For the text-containing cell, return its midpoint in (x, y) coordinate format. 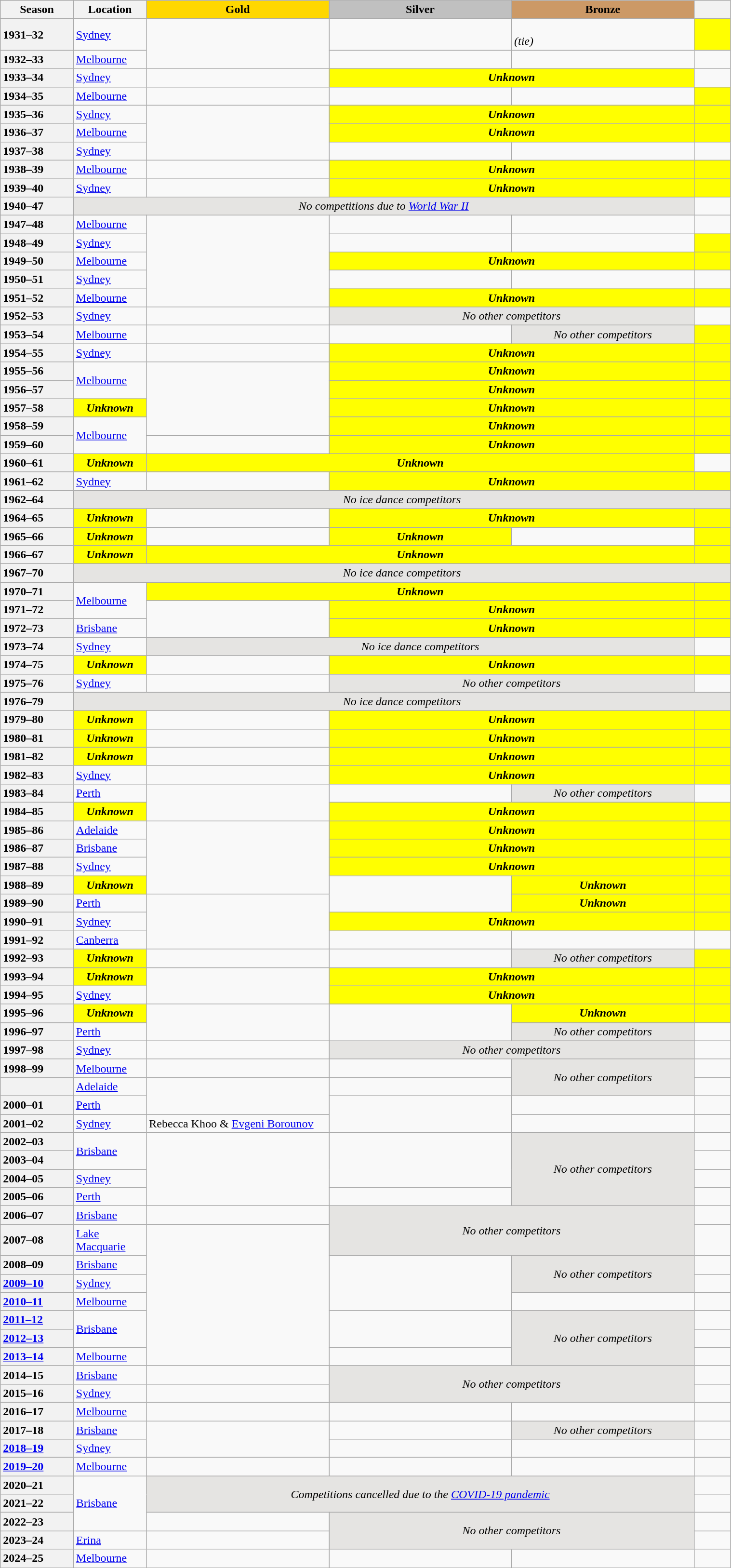
2017–18 (37, 1430)
1986–87 (37, 848)
1990–91 (37, 922)
1998–99 (37, 1068)
Silver (420, 10)
1989–90 (37, 903)
2012–13 (37, 1338)
1966–67 (37, 555)
1996–97 (37, 1032)
1991–92 (37, 940)
1958–59 (37, 426)
(tie) (602, 35)
1956–57 (37, 389)
1936–37 (37, 133)
1974–75 (37, 665)
1965–66 (37, 536)
1960–61 (37, 463)
2018–19 (37, 1448)
2007–08 (37, 1240)
1980–81 (37, 738)
1967–70 (37, 573)
Gold (238, 10)
1957–58 (37, 408)
Bronze (602, 10)
2019–20 (37, 1467)
1962–64 (37, 499)
1985–86 (37, 830)
Lake Macquarie (110, 1240)
1952–53 (37, 316)
1951–52 (37, 298)
1953–54 (37, 335)
1984–85 (37, 811)
No competitions due to World War II (384, 206)
1988–89 (37, 885)
1993–94 (37, 977)
Season (37, 10)
2002–03 (37, 1142)
1940–47 (37, 206)
1997–98 (37, 1050)
1964–65 (37, 518)
2006–07 (37, 1215)
2021–22 (37, 1503)
1982–83 (37, 775)
Competitions cancelled due to the COVID-19 pandemic (420, 1494)
2020–21 (37, 1485)
1938–39 (37, 169)
1975–76 (37, 683)
1935–36 (37, 114)
1947–48 (37, 224)
1976–79 (37, 701)
1970–71 (37, 591)
Rebecca Khoo & Evgeni Borounov (238, 1124)
1959–60 (37, 444)
Canberra (110, 940)
2009–10 (37, 1283)
1948–49 (37, 242)
2004–05 (37, 1179)
2008–09 (37, 1265)
1931–32 (37, 35)
2000–01 (37, 1105)
1973–74 (37, 646)
2011–12 (37, 1320)
1971–72 (37, 610)
1995–96 (37, 1013)
1933–34 (37, 78)
1932–33 (37, 59)
2023–24 (37, 1540)
1972–73 (37, 628)
1961–62 (37, 481)
2013–14 (37, 1356)
2001–02 (37, 1124)
1949–50 (37, 261)
1950–51 (37, 280)
Location (110, 10)
2010–11 (37, 1301)
1979–80 (37, 720)
Erina (110, 1540)
1937–38 (37, 151)
1983–84 (37, 793)
2022–23 (37, 1522)
1955–56 (37, 371)
1934–35 (37, 96)
1954–55 (37, 353)
2014–15 (37, 1375)
1994–95 (37, 995)
1939–40 (37, 188)
2015–16 (37, 1393)
2003–04 (37, 1160)
1981–82 (37, 756)
2024–25 (37, 1558)
2016–17 (37, 1411)
1992–93 (37, 958)
2005–06 (37, 1197)
1987–88 (37, 867)
